Pinpoint the cell where the given text exists, returning its (X, Y) midpoint coordinate. 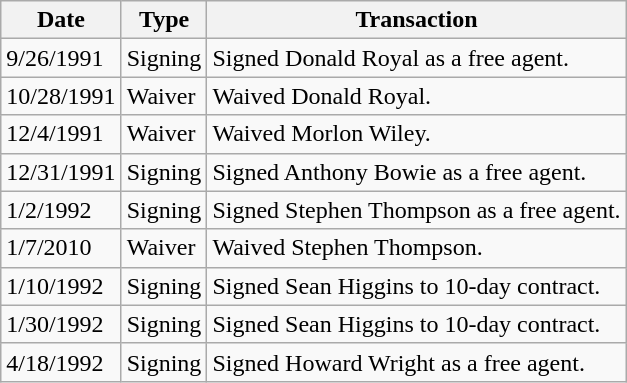
1/10/1992 (61, 286)
Waived Donald Royal. (416, 96)
Signed Anthony Bowie as a free agent. (416, 172)
Signed Howard Wright as a free agent. (416, 362)
4/18/1992 (61, 362)
Transaction (416, 20)
1/7/2010 (61, 248)
Signed Stephen Thompson as a free agent. (416, 210)
Waived Morlon Wiley. (416, 134)
1/2/1992 (61, 210)
Signed Donald Royal as a free agent. (416, 58)
10/28/1991 (61, 96)
Type (164, 20)
12/4/1991 (61, 134)
1/30/1992 (61, 324)
Date (61, 20)
9/26/1991 (61, 58)
12/31/1991 (61, 172)
Waived Stephen Thompson. (416, 248)
